Provide the [X, Y] coordinate of the cell's center where the given text is located.  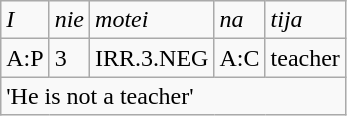
motei [152, 20]
teacher [305, 58]
'He is not a teacher' [174, 96]
A:C [240, 58]
I [25, 20]
nie [69, 20]
tija [305, 20]
IRR.3.NEG [152, 58]
na [240, 20]
A:P [25, 58]
3 [69, 58]
